Extract the [x, y] coordinate from the center of the cell holding the provided text.  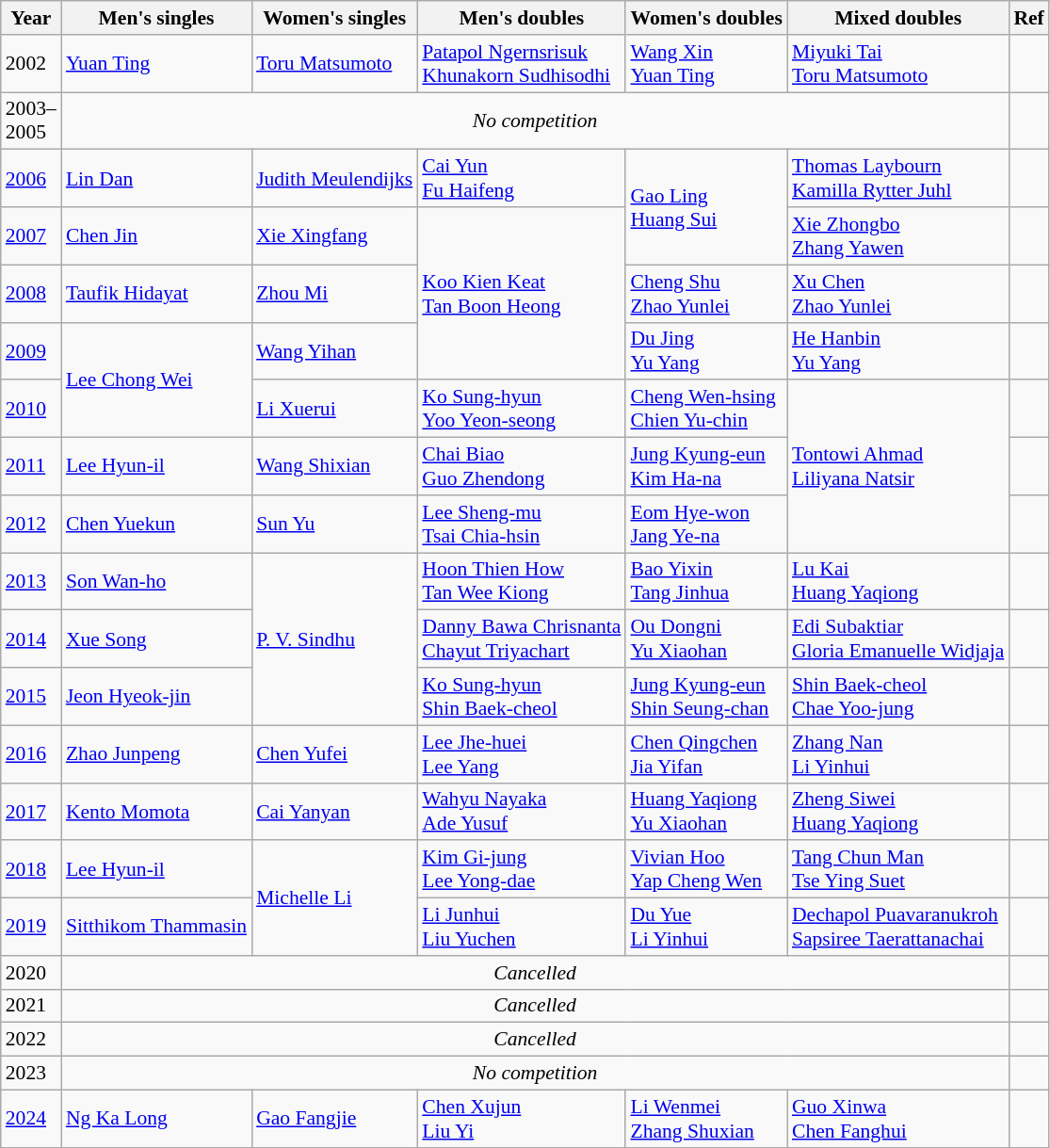
2014 [31, 639]
Sun Yu [334, 524]
Kim Gi-jung Lee Yong-dae [522, 870]
2002 [31, 64]
Men's singles [156, 18]
Sitthikom Thammasin [156, 927]
2011 [31, 467]
Lee Chong Wei [156, 380]
Cheng Shu Zhao Yunlei [706, 294]
Hoon Thien How Tan Wee Kiong [522, 582]
2018 [31, 870]
Vivian Hoo Yap Cheng Wen [706, 870]
Judith Meulendijks [334, 179]
Kento Momota [156, 812]
Xie Zhongbo Zhang Yawen [898, 235]
Cheng Wen-hsing Chien Yu-chin [706, 409]
Eom Hye-won Jang Ye-na [706, 524]
2008 [31, 294]
Bao Yixin Tang Jinhua [706, 582]
He Hanbin Yu Yang [898, 350]
Chai Biao Guo Zhendong [522, 467]
Chen Yufei [334, 753]
Lu Kai Huang Yaqiong [898, 582]
2012 [31, 524]
Zheng Siwei Huang Yaqiong [898, 812]
Chen Xujun Liu Yi [522, 1119]
Li Wenmei Zhang Shuxian [706, 1119]
Dechapol Puavaranukroh Sapsiree Taerattanachai [898, 927]
2020 [31, 973]
P. V. Sindhu [334, 639]
Xue Song [156, 639]
Zhang Nan Li Yinhui [898, 753]
Wang Shixian [334, 467]
Jung Kyung-eun Kim Ha-na [706, 467]
Tang Chun Man Tse Ying Suet [898, 870]
2023 [31, 1074]
Guo Xinwa Chen Fanghui [898, 1119]
Chen Qingchen Jia Yifan [706, 753]
Zhao Junpeng [156, 753]
Du Yue Li Yinhui [706, 927]
Lee Jhe-huei Lee Yang [522, 753]
Huang Yaqiong Yu Xiaohan [706, 812]
Cai Yanyan [334, 812]
Edi Subaktiar Gloria Emanuelle Widjaja [898, 639]
Danny Bawa Chrisnanta Chayut Triyachart [522, 639]
Wang Xin Yuan Ting [706, 64]
2003–2005 [31, 121]
Yuan Ting [156, 64]
2017 [31, 812]
Cai Yun Fu Haifeng [522, 179]
Tontowi Ahmad Liliyana Natsir [898, 467]
Lee Sheng-mu Tsai Chia-hsin [522, 524]
Mixed doubles [898, 18]
Ng Ka Long [156, 1119]
Ref [1028, 18]
Men's doubles [522, 18]
Women's singles [334, 18]
2007 [31, 235]
Gao Fangjie [334, 1119]
Wang Yihan [334, 350]
Toru Matsumoto [334, 64]
Ko Sung-hyun Shin Baek-cheol [522, 697]
Wahyu Nayaka Ade Yusuf [522, 812]
Patapol Ngernsrisuk Khunakorn Sudhisodhi [522, 64]
Michelle Li [334, 898]
2013 [31, 582]
Shin Baek-cheol Chae Yoo-jung [898, 697]
Du Jing Yu Yang [706, 350]
Chen Yuekun [156, 524]
2021 [31, 1006]
Taufik Hidayat [156, 294]
Zhou Mi [334, 294]
2015 [31, 697]
Xie Xingfang [334, 235]
Ko Sung-hyun Yoo Yeon-seong [522, 409]
Ou Dongni Yu Xiaohan [706, 639]
2024 [31, 1119]
Koo Kien Keat Tan Boon Heong [522, 294]
2010 [31, 409]
Year [31, 18]
Lin Dan [156, 179]
Jeon Hyeok-jin [156, 697]
Chen Jin [156, 235]
2009 [31, 350]
Jung Kyung-eun Shin Seung-chan [706, 697]
Miyuki Tai Toru Matsumoto [898, 64]
Li Xuerui [334, 409]
2022 [31, 1040]
Son Wan-ho [156, 582]
Women's doubles [706, 18]
2006 [31, 179]
Xu Chen Zhao Yunlei [898, 294]
Thomas Laybourn Kamilla Rytter Juhl [898, 179]
Gao Ling Huang Sui [706, 207]
2019 [31, 927]
2016 [31, 753]
Li Junhui Liu Yuchen [522, 927]
